Provide the [X, Y] coordinate of the cell's center where the given text is located.  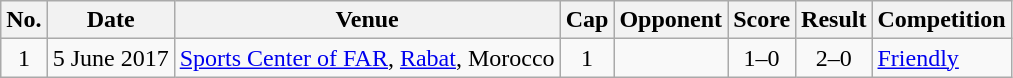
5 June 2017 [110, 58]
2–0 [834, 58]
Venue [367, 20]
Competition [942, 20]
Cap [587, 20]
Date [110, 20]
Friendly [942, 58]
No. [24, 20]
Opponent [671, 20]
Sports Center of FAR, Rabat, Morocco [367, 58]
Result [834, 20]
1–0 [762, 58]
Score [762, 20]
